Locate the cell with the specified text and output its [x, y] center coordinate. 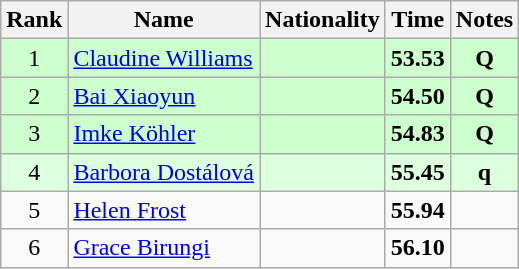
54.83 [418, 134]
Imke Köhler [164, 134]
54.50 [418, 96]
53.53 [418, 58]
1 [34, 58]
Rank [34, 20]
Time [418, 20]
q [484, 172]
2 [34, 96]
Claudine Williams [164, 58]
4 [34, 172]
55.45 [418, 172]
6 [34, 248]
5 [34, 210]
Notes [484, 20]
56.10 [418, 248]
3 [34, 134]
Grace Birungi [164, 248]
Name [164, 20]
55.94 [418, 210]
Helen Frost [164, 210]
Nationality [323, 20]
Barbora Dostálová [164, 172]
Bai Xiaoyun [164, 96]
